For the text-containing cell, return its midpoint in (X, Y) coordinate format. 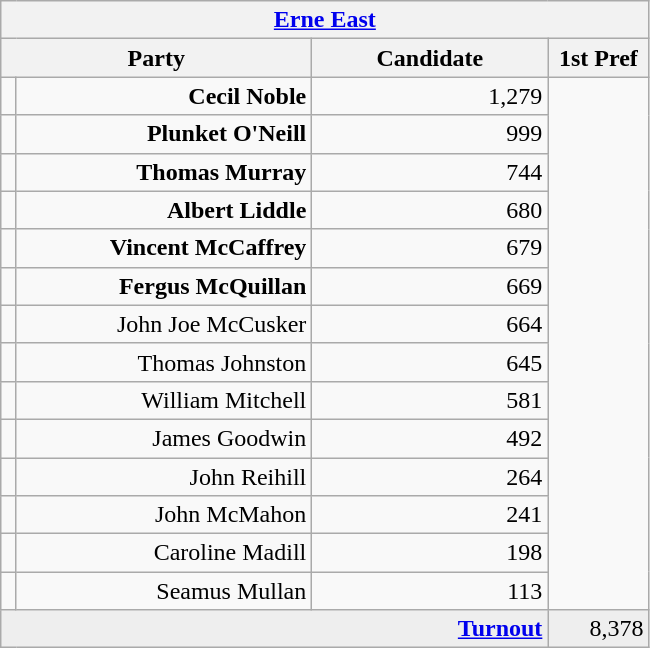
Thomas Johnston (164, 362)
Vincent McCaffrey (164, 248)
John McMahon (164, 515)
664 (430, 324)
1st Pref (598, 58)
999 (430, 134)
Candidate (430, 58)
669 (430, 286)
581 (430, 400)
Turnout (274, 629)
264 (430, 477)
William Mitchell (164, 400)
Erne East (325, 20)
Caroline Madill (164, 553)
James Goodwin (164, 438)
Albert Liddle (164, 210)
Cecil Noble (164, 96)
645 (430, 362)
679 (430, 248)
241 (430, 515)
198 (430, 553)
John Reihill (164, 477)
Thomas Murray (164, 172)
8,378 (598, 629)
Plunket O'Neill (164, 134)
492 (430, 438)
680 (430, 210)
744 (430, 172)
Fergus McQuillan (164, 286)
113 (430, 591)
Seamus Mullan (164, 591)
1,279 (430, 96)
Party (156, 58)
John Joe McCusker (164, 324)
